Provide the [x, y] coordinate of the cell's center where the given text is located.  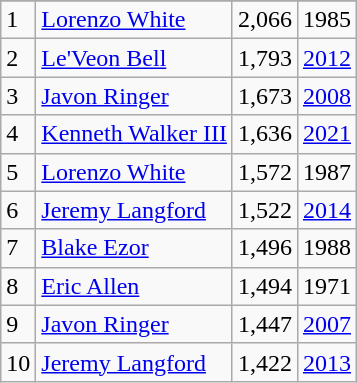
6 [18, 210]
2014 [326, 210]
1985 [326, 20]
1988 [326, 248]
2012 [326, 58]
5 [18, 172]
1 [18, 20]
2008 [326, 96]
1,572 [264, 172]
Kenneth Walker III [134, 134]
2 [18, 58]
1971 [326, 286]
Eric Allen [134, 286]
2,066 [264, 20]
8 [18, 286]
9 [18, 324]
1,494 [264, 286]
1,447 [264, 324]
4 [18, 134]
Blake Ezor [134, 248]
1,793 [264, 58]
10 [18, 362]
1,422 [264, 362]
1987 [326, 172]
2013 [326, 362]
7 [18, 248]
1,496 [264, 248]
2021 [326, 134]
Le'Veon Bell [134, 58]
3 [18, 96]
2007 [326, 324]
1,636 [264, 134]
1,522 [264, 210]
1,673 [264, 96]
